Pinpoint the cell where the given text exists, returning its [x, y] midpoint coordinate. 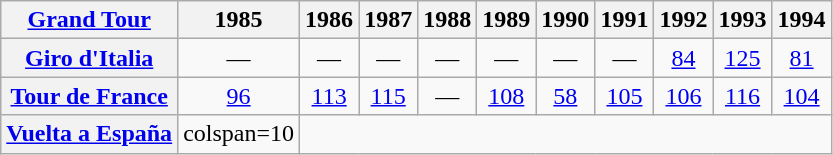
115 [388, 96]
1992 [684, 20]
125 [742, 58]
96 [239, 96]
106 [684, 96]
105 [624, 96]
colspan=10 [239, 134]
Grand Tour [90, 20]
1994 [802, 20]
1987 [388, 20]
Vuelta a España [90, 134]
116 [742, 96]
1991 [624, 20]
1986 [330, 20]
Tour de France [90, 96]
81 [802, 58]
1989 [506, 20]
1993 [742, 20]
104 [802, 96]
1990 [566, 20]
113 [330, 96]
108 [506, 96]
1988 [448, 20]
84 [684, 58]
Giro d'Italia [90, 58]
1985 [239, 20]
58 [566, 96]
